Extract the (X, Y) coordinate from the center of the cell holding the provided text.  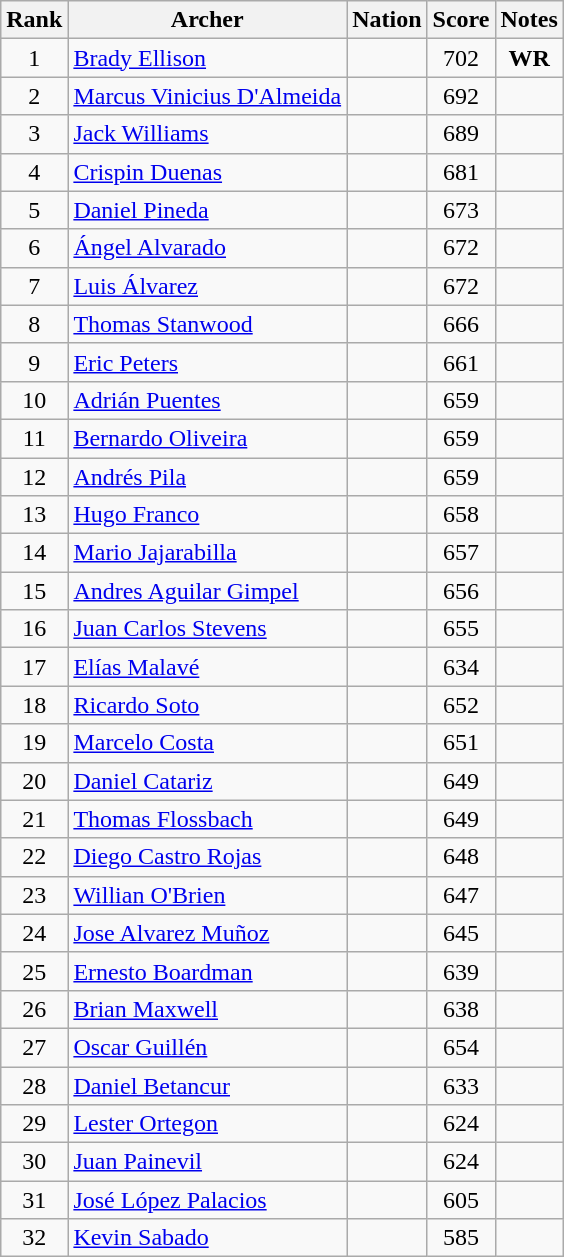
Diego Castro Rojas (208, 857)
655 (461, 629)
Juan Carlos Stevens (208, 629)
28 (34, 1085)
8 (34, 324)
585 (461, 1238)
Juan Painevil (208, 1162)
638 (461, 1009)
673 (461, 210)
Daniel Catariz (208, 781)
Brady Ellison (208, 58)
1 (34, 58)
5 (34, 210)
648 (461, 857)
Nation (387, 20)
Thomas Flossbach (208, 819)
24 (34, 933)
22 (34, 857)
Hugo Franco (208, 515)
Thomas Stanwood (208, 324)
605 (461, 1200)
17 (34, 667)
Luis Álvarez (208, 286)
Mario Jajarabilla (208, 553)
4 (34, 172)
2 (34, 96)
658 (461, 515)
Willian O'Brien (208, 895)
30 (34, 1162)
666 (461, 324)
692 (461, 96)
31 (34, 1200)
WR (529, 58)
10 (34, 400)
9 (34, 362)
Jose Alvarez Muñoz (208, 933)
25 (34, 971)
654 (461, 1047)
Ernesto Boardman (208, 971)
Bernardo Oliveira (208, 438)
Jack Williams (208, 134)
Daniel Betancur (208, 1085)
Kevin Sabado (208, 1238)
657 (461, 553)
29 (34, 1124)
647 (461, 895)
681 (461, 172)
Notes (529, 20)
Andres Aguilar Gimpel (208, 591)
Score (461, 20)
661 (461, 362)
645 (461, 933)
26 (34, 1009)
689 (461, 134)
José López Palacios (208, 1200)
14 (34, 553)
639 (461, 971)
652 (461, 705)
27 (34, 1047)
Crispin Duenas (208, 172)
32 (34, 1238)
7 (34, 286)
18 (34, 705)
13 (34, 515)
Andrés Pila (208, 477)
633 (461, 1085)
12 (34, 477)
Oscar Guillén (208, 1047)
16 (34, 629)
Archer (208, 20)
21 (34, 819)
Marcelo Costa (208, 743)
23 (34, 895)
Rank (34, 20)
702 (461, 58)
Brian Maxwell (208, 1009)
11 (34, 438)
Ángel Alvarado (208, 248)
Daniel Pineda (208, 210)
6 (34, 248)
20 (34, 781)
Elías Malavé (208, 667)
Adrián Puentes (208, 400)
651 (461, 743)
3 (34, 134)
Ricardo Soto (208, 705)
Marcus Vinicius D'Almeida (208, 96)
Eric Peters (208, 362)
Lester Ortegon (208, 1124)
634 (461, 667)
15 (34, 591)
656 (461, 591)
19 (34, 743)
